Return the (x, y) coordinate for the center point of the cell that contains the specified text.  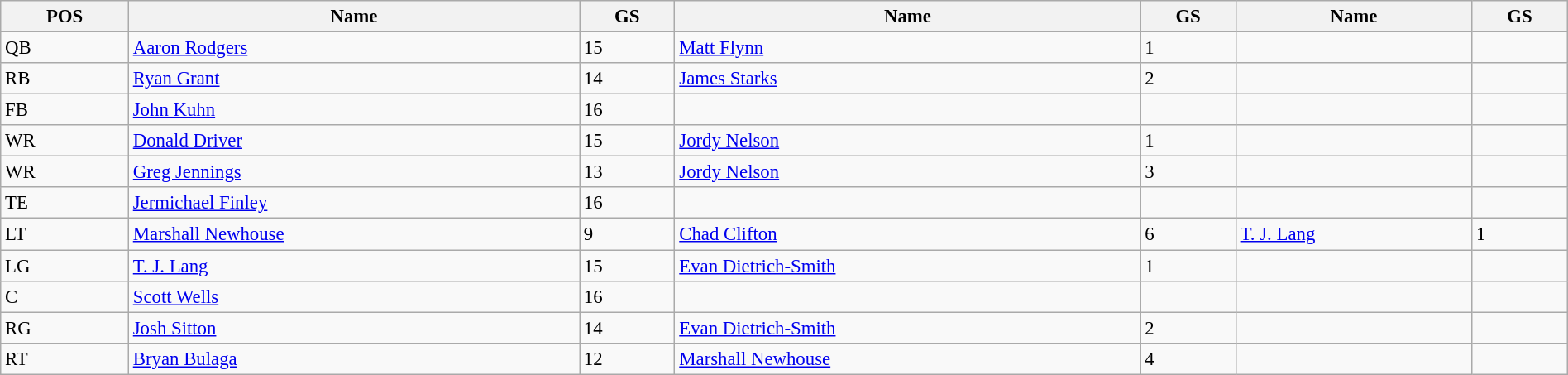
RG (65, 328)
Josh Sitton (354, 328)
13 (627, 172)
4 (1188, 358)
Greg Jennings (354, 172)
LT (65, 234)
9 (627, 234)
C (65, 296)
FB (65, 110)
John Kuhn (354, 110)
12 (627, 358)
TE (65, 203)
Chad Clifton (908, 234)
Aaron Rodgers (354, 48)
LG (65, 266)
6 (1188, 234)
RB (65, 79)
RT (65, 358)
James Starks (908, 79)
Bryan Bulaga (354, 358)
3 (1188, 172)
Scott Wells (354, 296)
Matt Flynn (908, 48)
Jermichael Finley (354, 203)
Donald Driver (354, 141)
Ryan Grant (354, 79)
POS (65, 17)
QB (65, 48)
